Return the [X, Y] coordinate for the center point of the cell that contains the specified text.  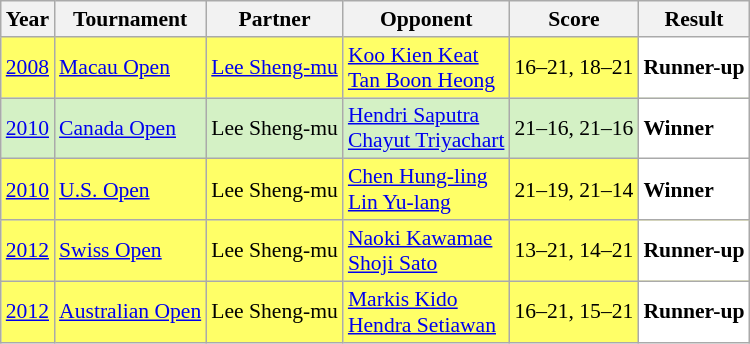
16–21, 18–21 [574, 68]
Macau Open [130, 68]
13–21, 14–21 [574, 250]
Opponent [426, 19]
Tournament [130, 19]
Naoki Kawamae Shoji Sato [426, 250]
U.S. Open [130, 190]
Australian Open [130, 312]
Koo Kien Keat Tan Boon Heong [426, 68]
Partner [274, 19]
Markis Kido Hendra Setiawan [426, 312]
2008 [28, 68]
16–21, 15–21 [574, 312]
Score [574, 19]
Canada Open [130, 128]
Year [28, 19]
21–16, 21–16 [574, 128]
21–19, 21–14 [574, 190]
Swiss Open [130, 250]
Hendri Saputra Chayut Triyachart [426, 128]
Chen Hung-ling Lin Yu-lang [426, 190]
Result [694, 19]
